Return (X, Y) of the center of cell containing provided text 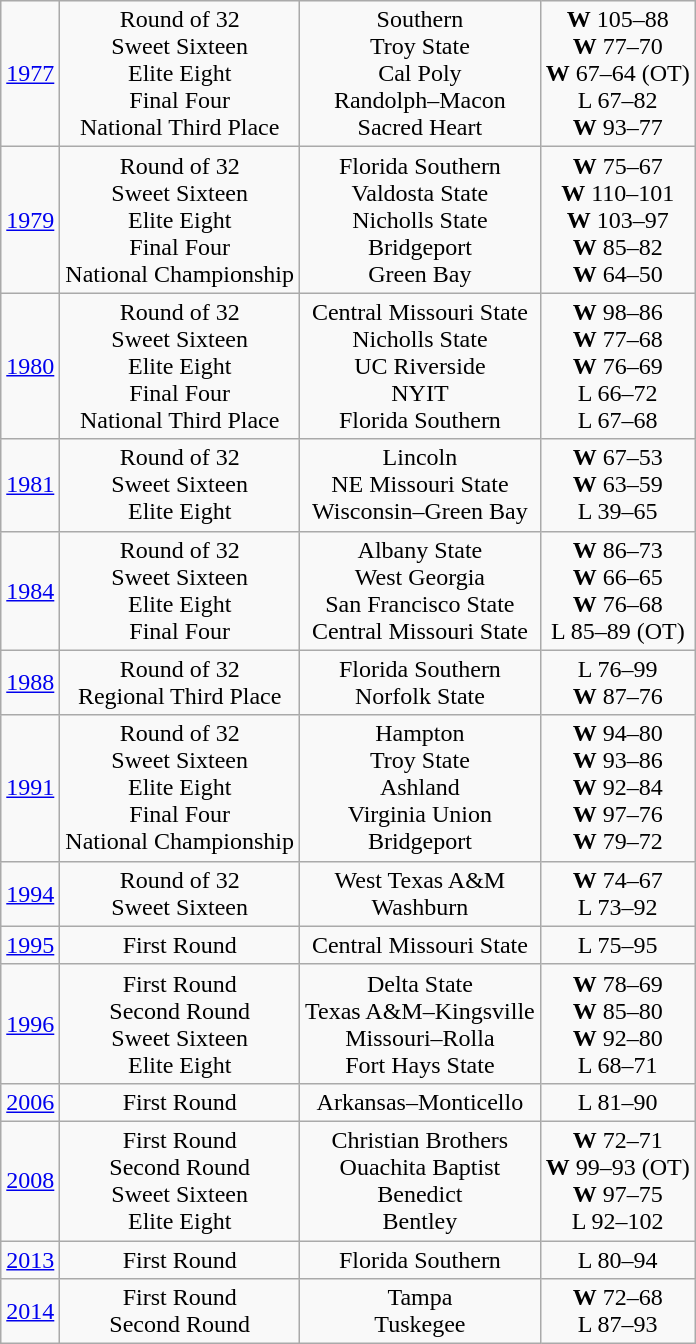
1988 (30, 682)
2013 (30, 1259)
W 75–67W 110–101W 103–97W 85–82W 64–50 (618, 220)
Round of 32Sweet SixteenElite EightFinal Four (180, 590)
L 76–99W 87–76 (618, 682)
1991 (30, 788)
Central Missouri StateNicholls StateUC RiversideNYITFlorida Southern (420, 366)
W 94–80W 93–86W 92–84W 97–76W 79–72 (618, 788)
First RoundSecond Round (180, 1312)
SouthernTroy StateCal PolyRandolph–MaconSacred Heart (420, 74)
1996 (30, 1024)
1979 (30, 220)
W 98–86W 77–68W 76–69L 66–72L 67–68 (618, 366)
1980 (30, 366)
Central Missouri State (420, 945)
W 105–88W 77–70W 67–64 (OT)L 67–82W 93–77 (618, 74)
2006 (30, 1102)
Florida SouthernNorfolk State (420, 682)
L 81–90 (618, 1102)
1981 (30, 485)
1995 (30, 945)
2014 (30, 1312)
1984 (30, 590)
Round of 32Sweet Sixteen (180, 894)
2008 (30, 1180)
W 67–53W 63–59L 39–65 (618, 485)
1994 (30, 894)
Christian BrothersOuachita BaptistBenedictBentley (420, 1180)
Delta StateTexas A&M–KingsvilleMissouri–RollaFort Hays State (420, 1024)
L 80–94 (618, 1259)
Round of 32Sweet SixteenElite Eight (180, 485)
Florida SouthernValdosta StateNicholls StateBridgeportGreen Bay (420, 220)
Arkansas–Monticello (420, 1102)
W 72–68L 87–93 (618, 1312)
1977 (30, 74)
Albany StateWest GeorgiaSan Francisco StateCentral Missouri State (420, 590)
W 74–67L 73–92 (618, 894)
L 75–95 (618, 945)
TampaTuskegee (420, 1312)
LincolnNE Missouri StateWisconsin–Green Bay (420, 485)
Florida Southern (420, 1259)
Round of 32Regional Third Place (180, 682)
W 78–69W 85–80W 92–80L 68–71 (618, 1024)
HamptonTroy StateAshlandVirginia UnionBridgeport (420, 788)
West Texas A&MWashburn (420, 894)
W 72–71W 99–93 (OT)W 97–75L 92–102 (618, 1180)
W 86–73W 66–65W 76–68L 85–89 (OT) (618, 590)
